Capture the cell that displays the provided text and extract its (X, Y) central coordinate. 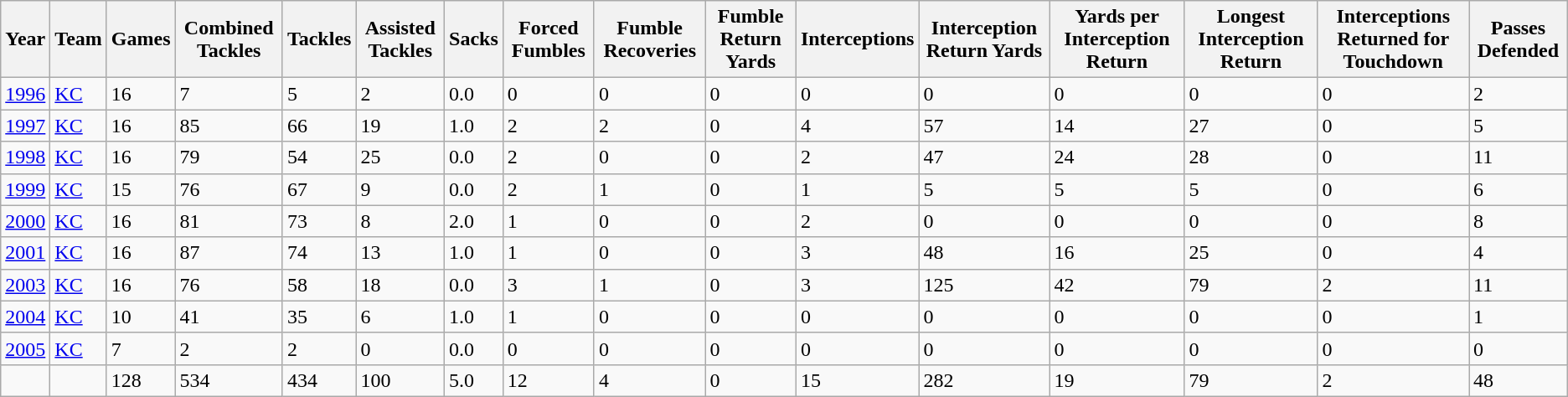
Interceptions (858, 39)
12 (548, 380)
Fumble Recoveries (650, 39)
534 (229, 380)
28 (1251, 157)
81 (229, 221)
2005 (25, 348)
66 (319, 126)
1998 (25, 157)
42 (1117, 285)
128 (141, 380)
9 (400, 189)
54 (319, 157)
14 (1117, 126)
41 (229, 317)
Team (79, 39)
Combined Tackles (229, 39)
2001 (25, 253)
74 (319, 253)
24 (1117, 157)
13 (400, 253)
1999 (25, 189)
Passes Defended (1519, 39)
100 (400, 380)
85 (229, 126)
Longest Interception Return (1251, 39)
73 (319, 221)
1996 (25, 94)
35 (319, 317)
58 (319, 285)
Forced Fumbles (548, 39)
Yards per Interception Return (1117, 39)
1997 (25, 126)
2.0 (474, 221)
Interceptions Returned for Touchdown (1394, 39)
27 (1251, 126)
Games (141, 39)
67 (319, 189)
2003 (25, 285)
434 (319, 380)
Interception Return Yards (984, 39)
5.0 (474, 380)
125 (984, 285)
282 (984, 380)
Sacks (474, 39)
10 (141, 317)
2004 (25, 317)
87 (229, 253)
2000 (25, 221)
Assisted Tackles (400, 39)
Year (25, 39)
57 (984, 126)
Fumble Return Yards (750, 39)
Tackles (319, 39)
18 (400, 285)
47 (984, 157)
